Find where the given text appears and provide that cell's center as [x, y] coordinate. 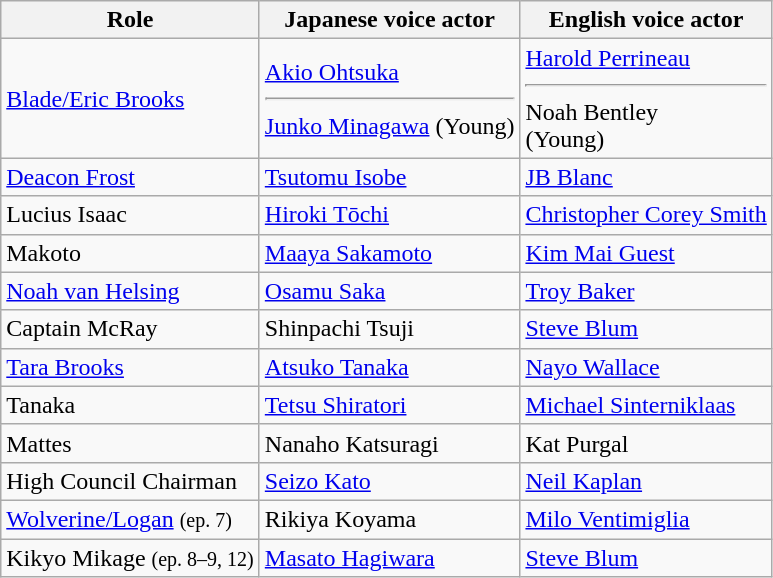
Nanaho Katsuragi [390, 443]
Kikyo Mikage (ep. 8–9, 12) [130, 557]
Mattes [130, 443]
Noah van Helsing [130, 291]
Captain McRay [130, 329]
Milo Ventimiglia [646, 519]
Tara Brooks [130, 367]
Japanese voice actor [390, 20]
Tsutomu Isobe [390, 177]
Tetsu Shiratori [390, 405]
Role [130, 20]
Akio OhtsukaJunko Minagawa (Young) [390, 98]
Kim Mai Guest [646, 253]
Shinpachi Tsuji [390, 329]
Lucius Isaac [130, 215]
Maaya Sakamoto [390, 253]
Harold PerrineauNoah Bentley(Young) [646, 98]
Blade/Eric Brooks [130, 98]
English voice actor [646, 20]
Christopher Corey Smith [646, 215]
High Council Chairman [130, 481]
Wolverine/Logan (ep. 7) [130, 519]
Atsuko Tanaka [390, 367]
Michael Sinterniklaas [646, 405]
Osamu Saka [390, 291]
Nayo Wallace [646, 367]
Kat Purgal [646, 443]
Tanaka [130, 405]
Masato Hagiwara [390, 557]
Rikiya Koyama [390, 519]
Seizo Kato [390, 481]
Hiroki Tōchi [390, 215]
JB Blanc [646, 177]
Deacon Frost [130, 177]
Makoto [130, 253]
Neil Kaplan [646, 481]
Troy Baker [646, 291]
